Determine the (X, Y) coordinate at the center of the cell enclosing the given text.  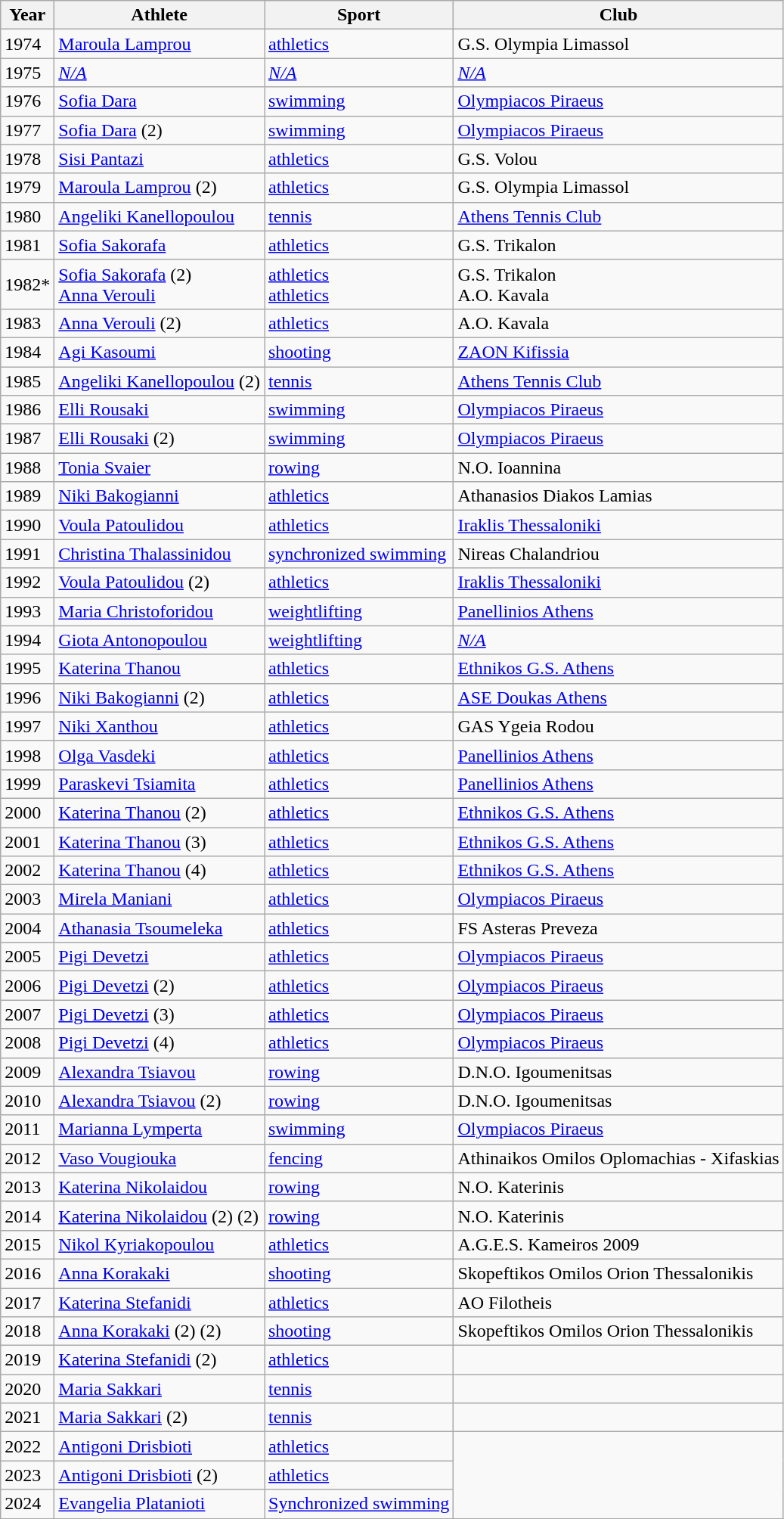
1994 (27, 640)
Olga Vasdeki (160, 755)
2005 (27, 957)
2013 (27, 1187)
A.G.E.S. Kameiros 2009 (618, 1244)
1976 (27, 101)
Katerina Thanou (2) (160, 812)
Nireas Chalandriou (618, 554)
Agi Kasoumi (160, 352)
Sisi Pantazi (160, 159)
Tonia Svaier (160, 468)
Katerina Nikolaidou (2) (2) (160, 1216)
Ν.Ο. Ioannina (618, 468)
2018 (27, 1331)
1997 (27, 726)
fencing (359, 1158)
AO Filotheis (618, 1302)
Nikol Kyriakopoulou (160, 1244)
G.S. Trikalon A.O. Kavala (618, 284)
1990 (27, 525)
Club (618, 15)
Antigoni Drisbioti (160, 1446)
Elli Rousaki (160, 410)
Katerina Nikolaidou (160, 1187)
G.S. Volou (618, 159)
Antigoni Drisbioti (2) (160, 1475)
Athlete (160, 15)
1999 (27, 784)
2006 (27, 986)
1988 (27, 468)
2000 (27, 812)
Mirela Maniani (160, 899)
1974 (27, 44)
Maroula Lamprou (2) (160, 188)
Athanasia Tsoumeleka (160, 928)
athletics athletics (359, 284)
1987 (27, 439)
2003 (27, 899)
1985 (27, 381)
Voula Patoulidou (160, 525)
2015 (27, 1244)
1984 (27, 352)
Niki Xanthou (160, 726)
2008 (27, 1043)
Maria Christoforidou (160, 611)
1981 (27, 245)
Alexandra Tsiavou (2) (160, 1101)
A.O. Kavala (618, 323)
1978 (27, 159)
Elli Rousaki (2) (160, 439)
Maroula Lamprou (160, 44)
Sofia Sakorafa (160, 245)
Christina Thalassinidou (160, 554)
Anna Korakaki (160, 1273)
Pigi Devetzi (4) (160, 1043)
Niki Bakogianni (160, 496)
Alexandra Tsiavou (160, 1072)
Athinaikos Omilos Oplomachias - Xifaskias (618, 1158)
Katerina Thanou (3) (160, 842)
Sofia Dara (2) (160, 130)
Sofia Dara (160, 101)
2023 (27, 1475)
1996 (27, 697)
GAS Ygeia Rodou (618, 726)
1998 (27, 755)
2011 (27, 1129)
Maria Sakkari (2) (160, 1418)
Sofia Sakorafa (2) Anna Verouli (160, 284)
2022 (27, 1446)
Anna Verouli (2) (160, 323)
Katerina Thanou (160, 669)
Voula Patoulidou (2) (160, 582)
Athanasios Diakos Lamias (618, 496)
2004 (27, 928)
1989 (27, 496)
1982* (27, 284)
Angeliki Kanellopoulou (160, 216)
Marianna Lymperta (160, 1129)
2021 (27, 1418)
1995 (27, 669)
Giota Antonopoulou (160, 640)
Paraskevi Tsiamita (160, 784)
2012 (27, 1158)
Niki Bakogianni (2) (160, 697)
ASE Doukas Athens (618, 697)
1980 (27, 216)
2024 (27, 1504)
Katerina Stefanidi (2) (160, 1360)
2001 (27, 842)
Katerina Thanou (4) (160, 871)
1977 (27, 130)
Katerina Stefanidi (160, 1302)
Pigi Devetzi (160, 957)
2016 (27, 1273)
Year (27, 15)
1975 (27, 73)
2020 (27, 1389)
1991 (27, 554)
synchronized swimming (359, 554)
2009 (27, 1072)
Vaso Vougiouka (160, 1158)
2014 (27, 1216)
Pigi Devetzi (3) (160, 1014)
Maria Sakkari (160, 1389)
2010 (27, 1101)
1979 (27, 188)
1992 (27, 582)
2007 (27, 1014)
Sport (359, 15)
1993 (27, 611)
Evangelia Platanioti (160, 1504)
Angeliki Kanellopoulou (2) (160, 381)
1983 (27, 323)
Synchronized swimming (359, 1504)
FS Asteras Preveza (618, 928)
2002 (27, 871)
2019 (27, 1360)
Pigi Devetzi (2) (160, 986)
2017 (27, 1302)
Anna Korakaki (2) (2) (160, 1331)
ZAON Kifissia (618, 352)
G.S. Trikalon (618, 245)
1986 (27, 410)
